Identify which cell holds the provided text, then report its [X, Y] central coordinate. 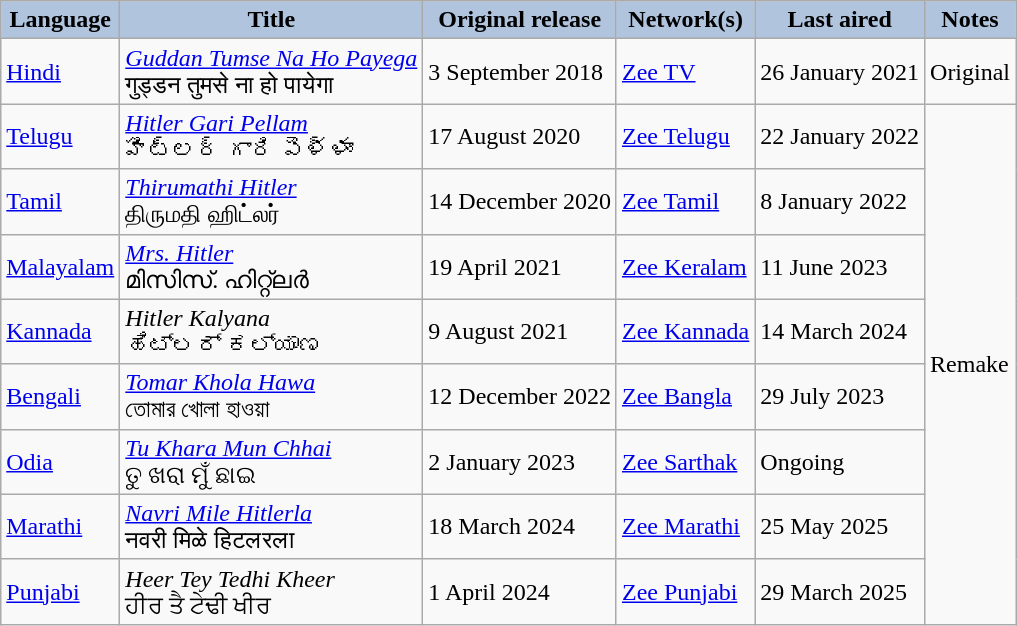
Zee Sarthak [685, 462]
17 August 2020 [520, 136]
19 April 2021 [520, 266]
Ongoing [840, 462]
Hitler Kalyana ಹಿಟ್ಲರ್ ಕಲ್ಯಾಣ [272, 332]
Network(s) [685, 20]
Hindi [60, 72]
Zee TV [685, 72]
8 January 2022 [840, 202]
Mrs. Hitler മിസിസ്. ഹിറ്റ്ലർ [272, 266]
Tu Khara Mun Chhai ତୁ ଖରା ମୁଁ ଛାଇ [272, 462]
Marathi [60, 526]
Tamil [60, 202]
Odia [60, 462]
Zee Marathi [685, 526]
Remake [970, 364]
Language [60, 20]
14 March 2024 [840, 332]
Tomar Khola Hawa তোমার খোলা হাওয়া [272, 396]
29 March 2025 [840, 592]
Guddan Tumse Na Ho Payega गुड्डन तुमसे ना हो पायेगा [272, 72]
12 December 2022 [520, 396]
Original release [520, 20]
Thirumathi Hitler திருமதி ஹிட்லர் [272, 202]
Hitler Gari Pellam హిట్లర్ గారి పెళ్ళాం [272, 136]
Zee Bangla [685, 396]
14 December 2020 [520, 202]
Kannada [60, 332]
Zee Kannada [685, 332]
Heer Tey Tedhi Kheer ਹੀਰ ਤੈ ਟੇਢੀ ਖੀਰ [272, 592]
Zee Punjabi [685, 592]
Title [272, 20]
Original [970, 72]
Navri Mile Hitlerla नवरी मिळे हिटलरला [272, 526]
Zee Keralam [685, 266]
18 March 2024 [520, 526]
2 January 2023 [520, 462]
Zee Tamil [685, 202]
25 May 2025 [840, 526]
1 April 2024 [520, 592]
26 January 2021 [840, 72]
29 July 2023 [840, 396]
Malayalam [60, 266]
Punjabi [60, 592]
9 August 2021 [520, 332]
Notes [970, 20]
11 June 2023 [840, 266]
Last aired [840, 20]
22 January 2022 [840, 136]
3 September 2018 [520, 72]
Bengali [60, 396]
Zee Telugu [685, 136]
Telugu [60, 136]
